Capture the cell that displays the provided text and extract its (x, y) central coordinate. 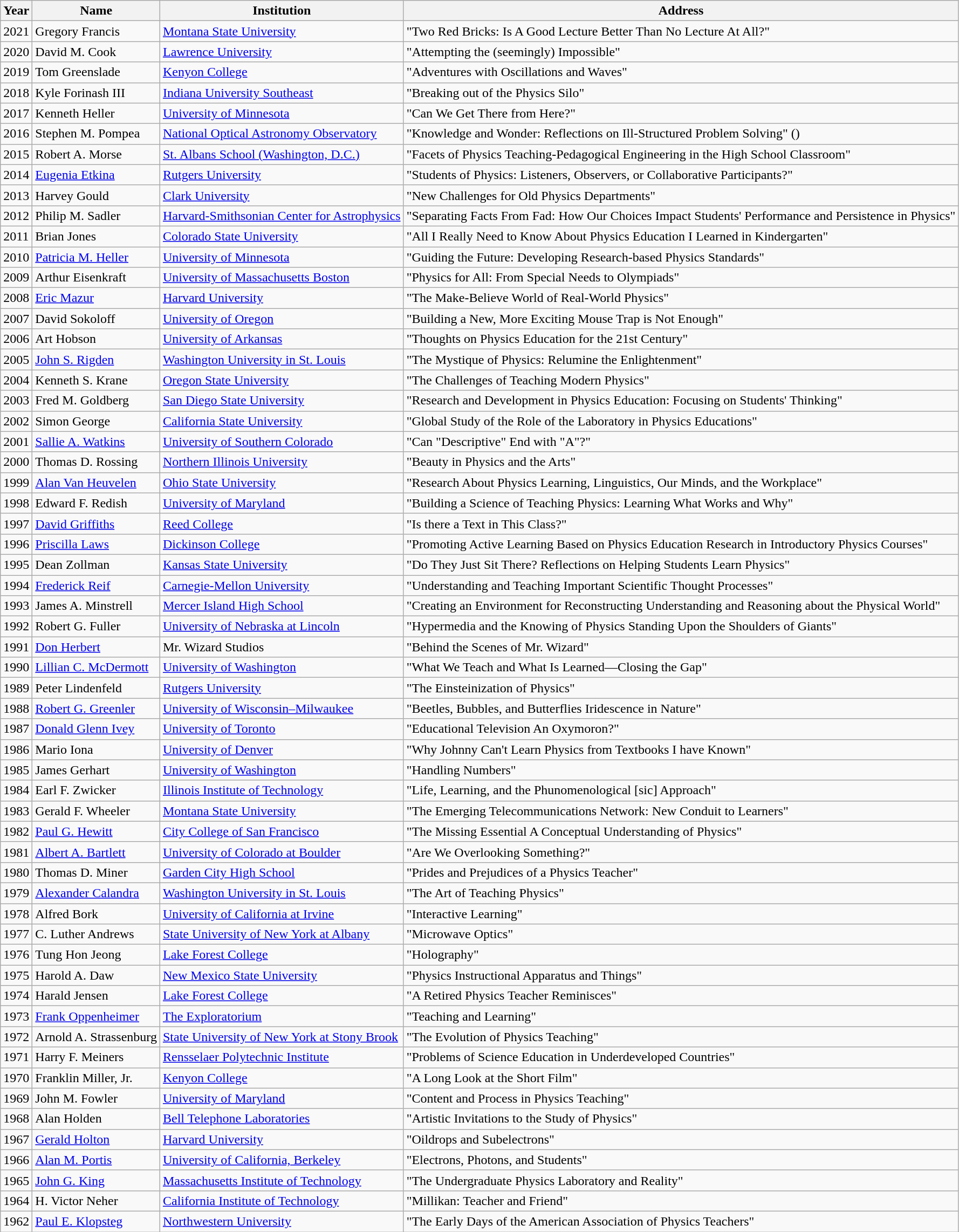
University of Wisconsin–Milwaukee (282, 708)
"A Retired Physics Teacher Reminisces" (681, 996)
"Building a New, More Exciting Mouse Trap is Not Enough" (681, 319)
Thomas D. Rossing (96, 462)
Art Hobson (96, 339)
Kenneth Heller (96, 113)
"All I Really Need to Know About Physics Education I Learned in Kindergarten" (681, 236)
Paul E. Klopsteg (96, 1221)
Alan M. Portis (96, 1160)
1983 (16, 811)
2007 (16, 319)
2002 (16, 421)
"Life, Learning, and the Phunomenological [sic] Approach" (681, 790)
New Mexico State University (282, 975)
Alexander Calandra (96, 893)
"What We Teach and What Is Learned—Closing the Gap" (681, 667)
Kenneth S. Krane (96, 380)
1974 (16, 996)
Eric Mazur (96, 298)
"Beetles, Bubbles, and Butterflies Iridescence in Nature" (681, 708)
"New Challenges for Old Physics Departments" (681, 195)
Patricia M. Heller (96, 257)
2003 (16, 401)
Carnegie-Mellon University (282, 585)
2005 (16, 360)
Franklin Miller, Jr. (96, 1078)
"Electrons, Photons, and Students" (681, 1160)
Frederick Reif (96, 585)
Indiana University Southeast (282, 93)
"Artistic Invitations to the Study of Physics" (681, 1119)
Stephen M. Pompea (96, 134)
University of Arkansas (282, 339)
1965 (16, 1180)
Lillian C. McDermott (96, 667)
Edward F. Redish (96, 503)
"Understanding and Teaching Important Scientific Thought Processes" (681, 585)
Alfred Bork (96, 914)
University of Nebraska at Lincoln (282, 627)
1989 (16, 688)
"Millikan: Teacher and Friend" (681, 1201)
"Research and Development in Physics Education: Focusing on Students' Thinking" (681, 401)
2006 (16, 339)
Philip M. Sadler (96, 216)
2008 (16, 298)
2009 (16, 278)
1975 (16, 975)
C. Luther Andrews (96, 934)
1992 (16, 627)
"The Emerging Telecommunications Network: New Conduit to Learners" (681, 811)
1996 (16, 544)
Dean Zollman (96, 565)
1999 (16, 483)
2004 (16, 380)
"Physics Instructional Apparatus and Things" (681, 975)
Address (681, 11)
John G. King (96, 1180)
"Adventures with Oscillations and Waves" (681, 72)
Illinois Institute of Technology (282, 790)
Massachusetts Institute of Technology (282, 1180)
"The Evolution of Physics Teaching" (681, 1037)
1976 (16, 955)
Northern Illinois University (282, 462)
H. Victor Neher (96, 1201)
2000 (16, 462)
Robert G. Greenler (96, 708)
"Separating Facts From Fad: How Our Choices Impact Students' Performance and Persistence in Physics" (681, 216)
"Can "Descriptive" End with "A"?" (681, 442)
1990 (16, 667)
"The Mystique of Physics: Relumine the Enlightenment" (681, 360)
Mario Iona (96, 749)
"Content and Process in Physics Teaching" (681, 1098)
"Educational Television An Oxymoron?" (681, 729)
Albert A. Bartlett (96, 852)
"Microwave Optics" (681, 934)
2020 (16, 52)
National Optical Astronomy Observatory (282, 134)
Kansas State University (282, 565)
1970 (16, 1078)
2018 (16, 93)
"Behind the Scenes of Mr. Wizard" (681, 647)
Arnold A. Strassenburg (96, 1037)
Thomas D. Miner (96, 872)
"Is there a Text in This Class?" (681, 524)
1994 (16, 585)
"Promoting Active Learning Based on Physics Education Research in Introductory Physics Courses" (681, 544)
University of Colorado at Boulder (282, 852)
Frank Oppenheimer (96, 1016)
Lawrence University (282, 52)
1987 (16, 729)
State University of New York at Albany (282, 934)
"Problems of Science Education in Underdeveloped Countries" (681, 1057)
David M. Cook (96, 52)
"Teaching and Learning" (681, 1016)
"Are We Overlooking Something?" (681, 852)
Institution (282, 11)
John S. Rigden (96, 360)
Kyle Forinash III (96, 93)
1977 (16, 934)
1998 (16, 503)
University of Massachusetts Boston (282, 278)
John M. Fowler (96, 1098)
Alan Holden (96, 1119)
"Facets of Physics Teaching-Pedagogical Engineering in the High School Classroom" (681, 154)
University of California at Irvine (282, 914)
2014 (16, 175)
Oregon State University (282, 380)
James Gerhart (96, 770)
California Institute of Technology (282, 1201)
2010 (16, 257)
Simon George (96, 421)
Arthur Eisenkraft (96, 278)
Dickinson College (282, 544)
1993 (16, 606)
"Can We Get There from Here?" (681, 113)
Eugenia Etkina (96, 175)
1997 (16, 524)
1986 (16, 749)
Tom Greenslade (96, 72)
"The Early Days of the American Association of Physics Teachers" (681, 1221)
2016 (16, 134)
2011 (16, 236)
1966 (16, 1160)
Northwestern University (282, 1221)
"A Long Look at the Short Film" (681, 1078)
Fred M. Goldberg (96, 401)
"Building a Science of Teaching Physics: Learning What Works and Why" (681, 503)
1978 (16, 914)
State University of New York at Stony Brook (282, 1037)
"Breaking out of the Physics Silo" (681, 93)
Mercer Island High School (282, 606)
Sallie A. Watkins (96, 442)
"Global Study of the Role of the Laboratory in Physics Educations" (681, 421)
"Research About Physics Learning, Linguistics, Our Minds, and the Workplace" (681, 483)
Mr. Wizard Studios (282, 647)
1991 (16, 647)
Gerald Holton (96, 1139)
The Exploratorium (282, 1016)
"Thoughts on Physics Education for the 21st Century" (681, 339)
"Why Johnny Can't Learn Physics from Textbooks I have Known" (681, 749)
David Griffiths (96, 524)
Peter Lindenfeld (96, 688)
"The Challenges of Teaching Modern Physics" (681, 380)
"The Einsteinization of Physics" (681, 688)
Ohio State University (282, 483)
2021 (16, 31)
"Two Red Bricks: Is A Good Lecture Better Than No Lecture At All?" (681, 31)
1967 (16, 1139)
California State University (282, 421)
"Attempting the (seemingly) Impossible" (681, 52)
Harold A. Daw (96, 975)
1984 (16, 790)
Priscilla Laws (96, 544)
Tung Hon Jeong (96, 955)
"Knowledge and Wonder: Reflections on Ill-Structured Problem Solving" () (681, 134)
"Beauty in Physics and the Arts" (681, 462)
"Prides and Prejudices of a Physics Teacher" (681, 872)
Alan Van Heuvelen (96, 483)
Name (96, 11)
1968 (16, 1119)
Year (16, 11)
1972 (16, 1037)
"The Art of Teaching Physics" (681, 893)
2015 (16, 154)
2012 (16, 216)
2001 (16, 442)
Robert A. Morse (96, 154)
Clark University (282, 195)
San Diego State University (282, 401)
"Students of Physics: Listeners, Observers, or Collaborative Participants?" (681, 175)
"Hypermedia and the Knowing of Physics Standing Upon the Shoulders of Giants" (681, 627)
"Interactive Learning" (681, 914)
1982 (16, 831)
University of Southern Colorado (282, 442)
Harry F. Meiners (96, 1057)
David Sokoloff (96, 319)
University of Toronto (282, 729)
1988 (16, 708)
"Creating an Environment for Reconstructing Understanding and Reasoning about the Physical World" (681, 606)
1973 (16, 1016)
University of Oregon (282, 319)
1962 (16, 1221)
City College of San Francisco (282, 831)
Bell Telephone Laboratories (282, 1119)
University of California, Berkeley (282, 1160)
Harvey Gould (96, 195)
Harvard-Smithsonian Center for Astrophysics (282, 216)
Gerald F. Wheeler (96, 811)
"Handling Numbers" (681, 770)
1985 (16, 770)
Reed College (282, 524)
"Guiding the Future: Developing Research-based Physics Standards" (681, 257)
"The Undergraduate Physics Laboratory and Reality" (681, 1180)
2019 (16, 72)
James A. Minstrell (96, 606)
1981 (16, 852)
Gregory Francis (96, 31)
1969 (16, 1098)
1980 (16, 872)
Brian Jones (96, 236)
2017 (16, 113)
Colorado State University (282, 236)
"The Make-Believe World of Real-World Physics" (681, 298)
1971 (16, 1057)
"Physics for All: From Special Needs to Olympiads" (681, 278)
Don Herbert (96, 647)
1995 (16, 565)
Donald Glenn Ivey (96, 729)
University of Denver (282, 749)
Paul G. Hewitt (96, 831)
Robert G. Fuller (96, 627)
Garden City High School (282, 872)
2013 (16, 195)
Rensselaer Polytechnic Institute (282, 1057)
"Do They Just Sit There? Reflections on Helping Students Learn Physics" (681, 565)
"The Missing Essential A Conceptual Understanding of Physics" (681, 831)
1979 (16, 893)
"Holography" (681, 955)
1964 (16, 1201)
"Oildrops and Subelectrons" (681, 1139)
Harald Jensen (96, 996)
St. Albans School (Washington, D.C.) (282, 154)
Earl F. Zwicker (96, 790)
